Detect which cell encompasses the target text, then output its [X, Y] center coordinate. 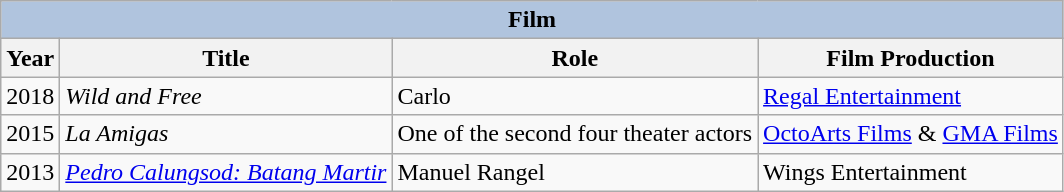
Year [30, 58]
Pedro Calungsod: Batang Martir [226, 172]
2018 [30, 96]
One of the second four theater actors [575, 134]
Film Production [911, 58]
La Amigas [226, 134]
Title [226, 58]
2013 [30, 172]
2015 [30, 134]
Film [532, 20]
Carlo [575, 96]
Regal Entertainment [911, 96]
Manuel Rangel [575, 172]
Wings Entertainment [911, 172]
Role [575, 58]
OctoArts Films & GMA Films [911, 134]
Wild and Free [226, 96]
